Pinpoint the cell where the given text exists, returning its (X, Y) midpoint coordinate. 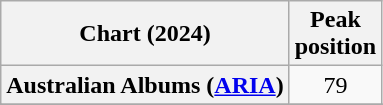
Peakposition (335, 34)
Chart (2024) (145, 34)
Australian Albums (ARIA) (145, 85)
79 (335, 85)
